Pinpoint the cell where the given text exists, returning its [X, Y] midpoint coordinate. 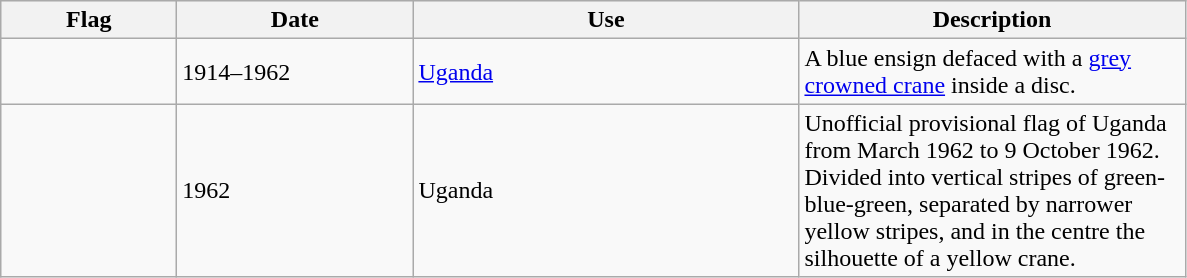
A blue ensign defaced with a grey crowned crane inside a disc. [992, 72]
Use [606, 20]
Date [295, 20]
1914–1962 [295, 72]
1962 [295, 190]
Flag [89, 20]
Description [992, 20]
